For the text-containing cell, return its midpoint in (X, Y) coordinate format. 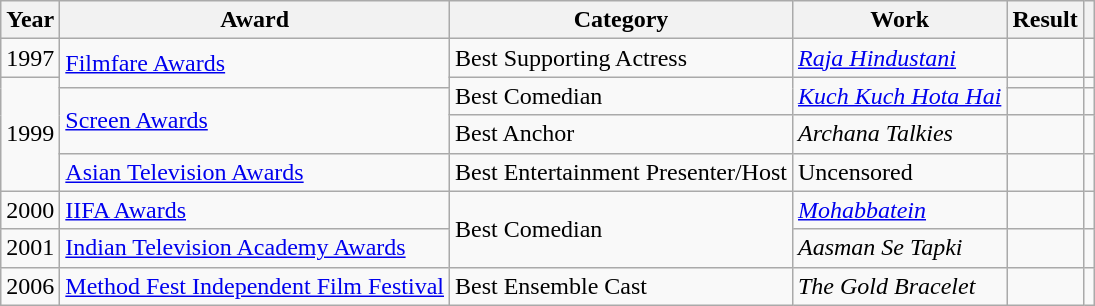
2006 (30, 286)
IIFA Awards (255, 210)
Best Anchor (622, 134)
Kuch Kuch Hota Hai (899, 96)
Uncensored (899, 172)
Raja Hindustani (899, 58)
Aasman Se Tapki (899, 248)
2000 (30, 210)
Method Fest Independent Film Festival (255, 286)
1997 (30, 58)
Asian Television Awards (255, 172)
Archana Talkies (899, 134)
Best Ensemble Cast (622, 286)
Mohabbatein (899, 210)
Best Entertainment Presenter/Host (622, 172)
The Gold Bracelet (899, 286)
Screen Awards (255, 120)
Category (622, 20)
2001 (30, 248)
Filmfare Awards (255, 64)
Award (255, 20)
Work (899, 20)
Result (1045, 20)
Year (30, 20)
Indian Television Academy Awards (255, 248)
Best Supporting Actress (622, 58)
1999 (30, 134)
